Detect which cell encompasses the target text, then output its [x, y] center coordinate. 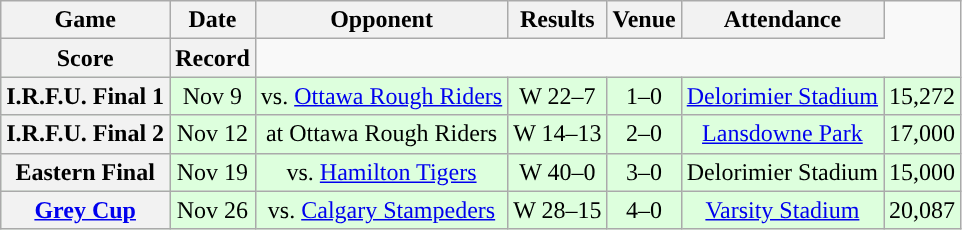
Game [86, 20]
17,000 [922, 134]
15,272 [922, 96]
vs. Calgary Stampeders [381, 210]
Opponent [381, 20]
Nov 12 [213, 134]
3–0 [644, 172]
Nov 9 [213, 96]
W 40–0 [558, 172]
W 28–15 [558, 210]
Grey Cup [86, 210]
Venue [644, 20]
2–0 [644, 134]
at Ottawa Rough Riders [381, 134]
Attendance [782, 20]
Nov 19 [213, 172]
Nov 26 [213, 210]
15,000 [922, 172]
Record [213, 58]
W 14–13 [558, 134]
Lansdowne Park [782, 134]
vs. Hamilton Tigers [381, 172]
I.R.F.U. Final 2 [86, 134]
20,087 [922, 210]
Score [86, 58]
vs. Ottawa Rough Riders [381, 96]
4–0 [644, 210]
I.R.F.U. Final 1 [86, 96]
Date [213, 20]
Results [558, 20]
Eastern Final [86, 172]
W 22–7 [558, 96]
1–0 [644, 96]
Varsity Stadium [782, 210]
